Detect which cell encompasses the target text, then output its [X, Y] center coordinate. 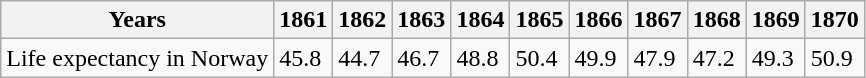
48.8 [480, 58]
44.7 [362, 58]
Years [138, 20]
1863 [422, 20]
45.8 [304, 58]
1866 [598, 20]
47.9 [658, 58]
1870 [834, 20]
1865 [540, 20]
1868 [716, 20]
47.2 [716, 58]
46.7 [422, 58]
50.9 [834, 58]
Life expectancy in Norway [138, 58]
1864 [480, 20]
1867 [658, 20]
49.3 [776, 58]
1862 [362, 20]
50.4 [540, 58]
49.9 [598, 58]
1861 [304, 20]
1869 [776, 20]
